Return the [x, y] coordinate for the center point of the cell that contains the specified text.  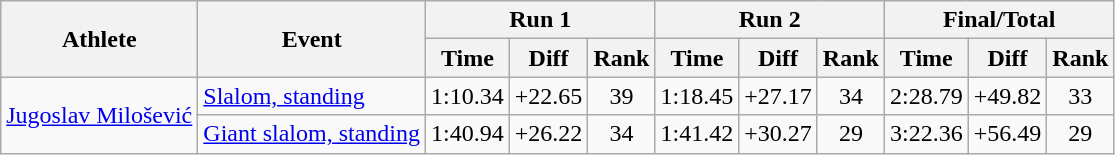
Event [312, 39]
+27.17 [778, 96]
Run 2 [770, 20]
+22.65 [548, 96]
Slalom, standing [312, 96]
3:22.36 [926, 134]
39 [622, 96]
1:18.45 [697, 96]
Giant slalom, standing [312, 134]
1:10.34 [468, 96]
+49.82 [1008, 96]
+30.27 [778, 134]
Jugoslav Milošević [100, 115]
Athlete [100, 39]
+26.22 [548, 134]
Run 1 [540, 20]
+56.49 [1008, 134]
1:41.42 [697, 134]
Final/Total [998, 20]
2:28.79 [926, 96]
1:40.94 [468, 134]
33 [1080, 96]
